Output the (x, y) coordinate of the center of the cell containing the given text.  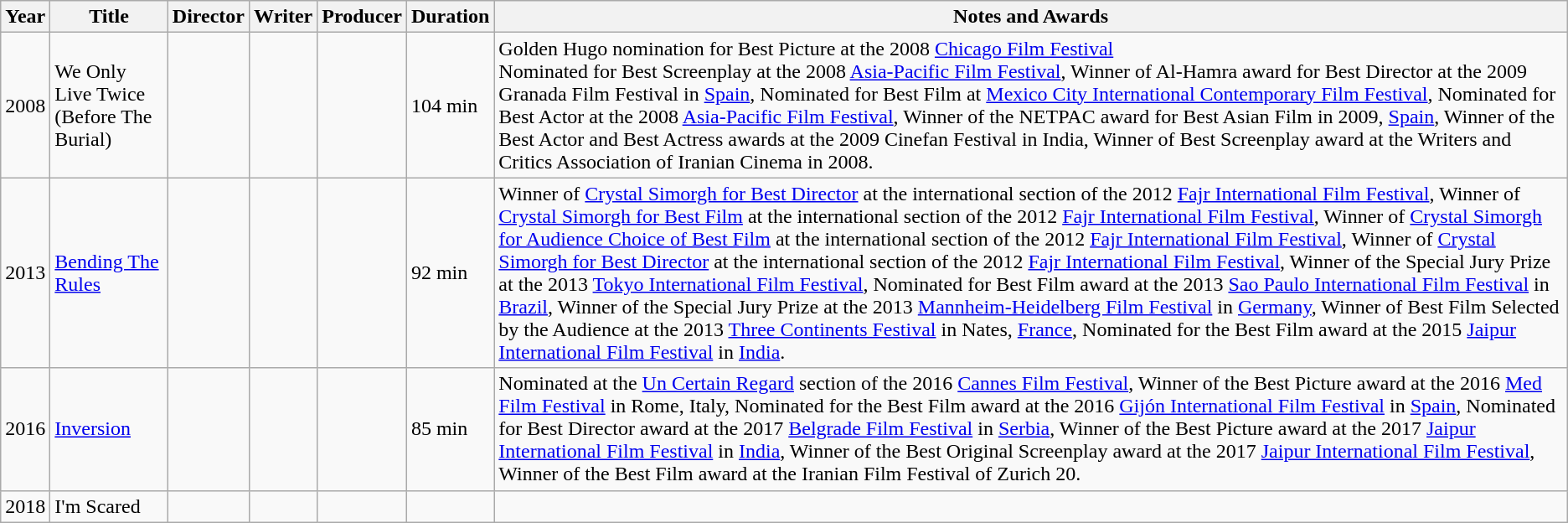
We Only Live Twice (Before The Burial) (109, 106)
Duration (450, 17)
2008 (25, 106)
Bending The Rules (109, 273)
Director (208, 17)
Writer (283, 17)
Title (109, 17)
Inversion (109, 429)
Year (25, 17)
Notes and Awards (1030, 17)
104 min (450, 106)
2016 (25, 429)
92 min (450, 273)
2018 (25, 506)
85 min (450, 429)
I'm Scared (109, 506)
2013 (25, 273)
Producer (362, 17)
